Find where the given text appears and provide that cell's center as [x, y] coordinate. 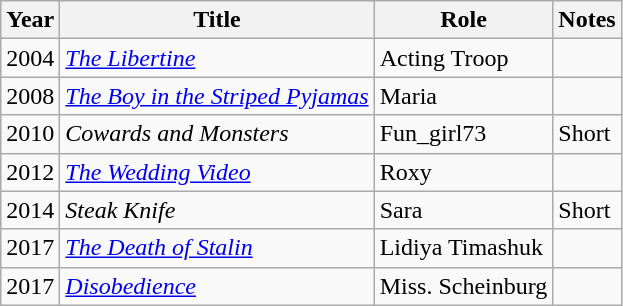
Title [217, 20]
2014 [30, 210]
Miss. Scheinburg [464, 286]
The Boy in the Striped Pyjamas [217, 96]
Steak Knife [217, 210]
The Libertine [217, 58]
2004 [30, 58]
Cowards and Monsters [217, 134]
Acting Troop [464, 58]
Disobedience [217, 286]
The Death of Stalin [217, 248]
Notes [587, 20]
Sara [464, 210]
2010 [30, 134]
2008 [30, 96]
2012 [30, 172]
Roxy [464, 172]
Fun_girl73 [464, 134]
Maria [464, 96]
The Wedding Video [217, 172]
Role [464, 20]
Year [30, 20]
Lidiya Timashuk [464, 248]
